Find where the given text appears and provide that cell's center as [X, Y] coordinate. 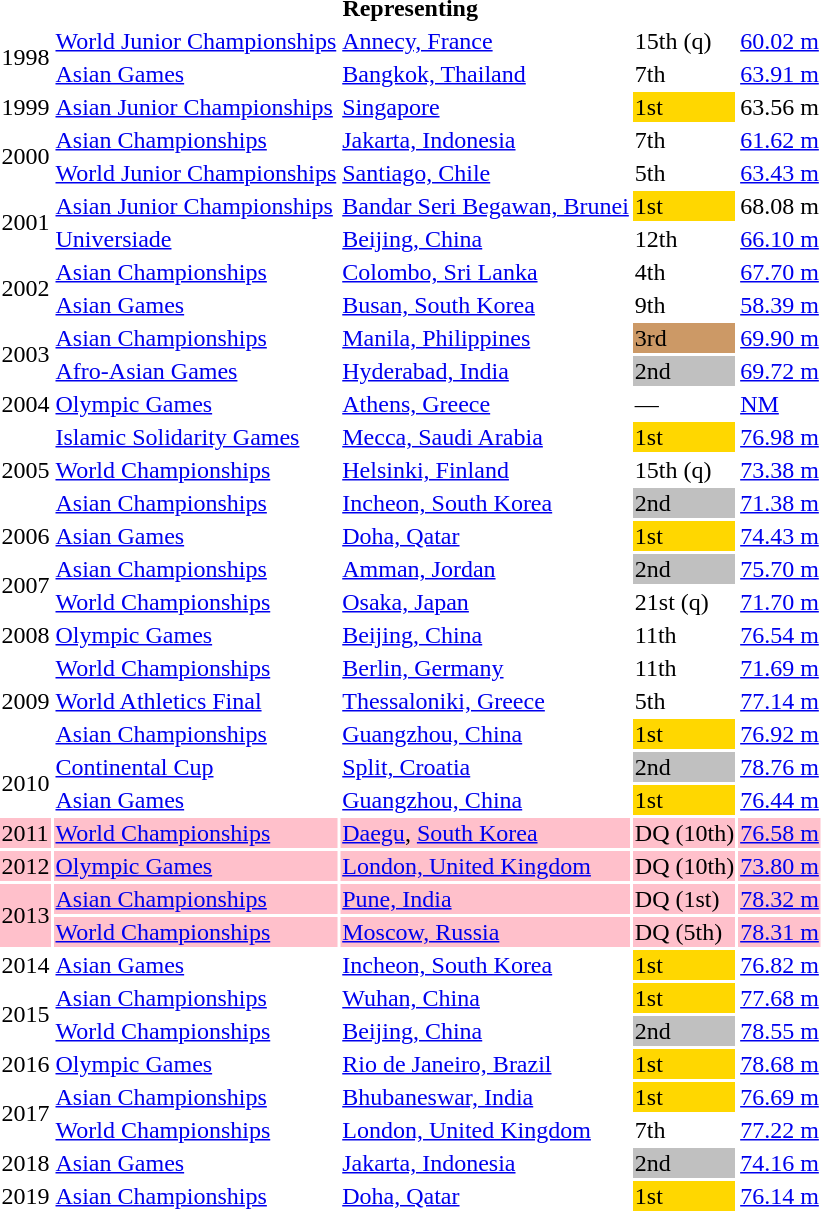
63.56 m [780, 107]
76.98 m [780, 437]
2003 [26, 354]
2018 [26, 1163]
Afro-Asian Games [196, 371]
Rio de Janeiro, Brazil [486, 1064]
— [684, 404]
Athens, Greece [486, 404]
9th [684, 305]
76.14 m [780, 1196]
63.43 m [780, 173]
2001 [26, 222]
74.43 m [780, 536]
63.91 m [780, 74]
4th [684, 272]
77.22 m [780, 1130]
DQ (5th) [684, 932]
78.32 m [780, 899]
1998 [26, 58]
World Athletics Final [196, 701]
2019 [26, 1196]
71.38 m [780, 503]
2011 [26, 833]
3rd [684, 338]
2000 [26, 156]
2004 [26, 404]
Moscow, Russia [486, 932]
Hyderabad, India [486, 371]
12th [684, 239]
Bhubaneswar, India [486, 1097]
2007 [26, 586]
Santiago, Chile [486, 173]
76.54 m [780, 635]
Busan, South Korea [486, 305]
2009 [26, 701]
Continental Cup [196, 767]
Mecca, Saudi Arabia [486, 437]
Pune, India [486, 899]
2002 [26, 288]
60.02 m [780, 41]
77.68 m [780, 998]
78.76 m [780, 767]
1999 [26, 107]
71.69 m [780, 668]
Bandar Seri Begawan, Brunei [486, 206]
76.58 m [780, 833]
Universiade [196, 239]
58.39 m [780, 305]
2017 [26, 1114]
Thessaloniki, Greece [486, 701]
Bangkok, Thailand [486, 74]
Osaka, Japan [486, 602]
74.16 m [780, 1163]
Manila, Philippines [486, 338]
Helsinki, Finland [486, 470]
2008 [26, 635]
69.72 m [780, 371]
Amman, Jordan [486, 569]
2015 [26, 1014]
69.90 m [780, 338]
76.92 m [780, 734]
61.62 m [780, 140]
Split, Croatia [486, 767]
78.55 m [780, 1031]
66.10 m [780, 239]
DQ (1st) [684, 899]
68.08 m [780, 206]
Colombo, Sri Lanka [486, 272]
21st (q) [684, 602]
76.69 m [780, 1097]
77.14 m [780, 701]
2013 [26, 916]
75.70 m [780, 569]
2010 [26, 784]
73.38 m [780, 470]
2016 [26, 1064]
78.31 m [780, 932]
71.70 m [780, 602]
78.68 m [780, 1064]
2005 [26, 470]
Singapore [486, 107]
Berlin, Germany [486, 668]
Wuhan, China [486, 998]
2014 [26, 965]
NM [780, 404]
Daegu, South Korea [486, 833]
73.80 m [780, 866]
76.44 m [780, 800]
Annecy, France [486, 41]
2006 [26, 536]
Islamic Solidarity Games [196, 437]
76.82 m [780, 965]
2012 [26, 866]
67.70 m [780, 272]
